Provide the [x, y] coordinate of the cell's center where the given text is located.  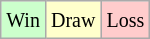
Win [24, 20]
Loss [126, 20]
Draw [72, 20]
